Determine the [X, Y] coordinate at the center of the cell enclosing the given text.  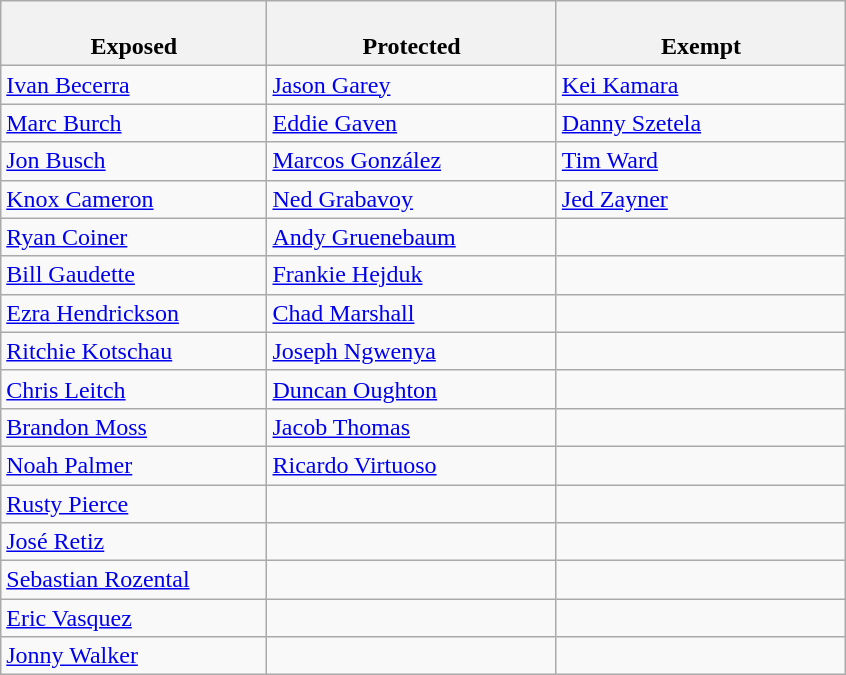
Frankie Hejduk [412, 275]
Jacob Thomas [412, 427]
Tim Ward [700, 161]
Jonny Walker [134, 656]
Eddie Gaven [412, 123]
Danny Szetela [700, 123]
Marc Burch [134, 123]
Brandon Moss [134, 427]
Ezra Hendrickson [134, 313]
Ned Grabavoy [412, 199]
Joseph Ngwenya [412, 351]
Knox Cameron [134, 199]
Noah Palmer [134, 465]
Bill Gaudette [134, 275]
José Retiz [134, 542]
Jason Garey [412, 85]
Marcos González [412, 161]
Ricardo Virtuoso [412, 465]
Rusty Pierce [134, 503]
Kei Kamara [700, 85]
Sebastian Rozental [134, 580]
Jon Busch [134, 161]
Exempt [700, 34]
Chris Leitch [134, 389]
Duncan Oughton [412, 389]
Protected [412, 34]
Eric Vasquez [134, 618]
Andy Gruenebaum [412, 237]
Jed Zayner [700, 199]
Ryan Coiner [134, 237]
Chad Marshall [412, 313]
Ritchie Kotschau [134, 351]
Exposed [134, 34]
Ivan Becerra [134, 85]
